Return the [X, Y] coordinate for the center point of the cell that contains the specified text.  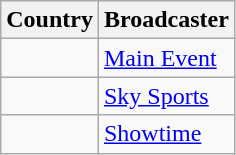
Country [50, 20]
Sky Sports [166, 96]
Broadcaster [166, 20]
Showtime [166, 134]
Main Event [166, 58]
